Detect which cell encompasses the target text, then output its [X, Y] center coordinate. 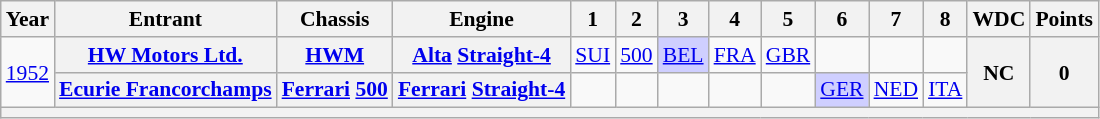
HWM [335, 55]
Year [28, 19]
WDC [998, 19]
1952 [28, 72]
GER [842, 90]
Engine [482, 19]
2 [636, 19]
Chassis [335, 19]
Points [1064, 19]
GBR [788, 55]
SUI [592, 55]
6 [842, 19]
3 [684, 19]
NC [998, 72]
Ferrari Straight-4 [482, 90]
0 [1064, 72]
FRA [735, 55]
HW Motors Ltd. [166, 55]
Alta Straight-4 [482, 55]
5 [788, 19]
ITA [945, 90]
7 [896, 19]
NED [896, 90]
BEL [684, 55]
Ecurie Francorchamps [166, 90]
4 [735, 19]
Entrant [166, 19]
Ferrari 500 [335, 90]
1 [592, 19]
500 [636, 55]
8 [945, 19]
